Detect which cell encompasses the target text, then output its [x, y] center coordinate. 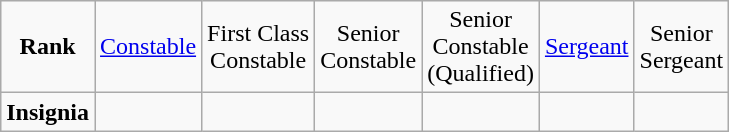
First Class Constable [258, 47]
SeniorSergeant [682, 47]
Senior Constable [368, 47]
Insignia [48, 112]
Sergeant [586, 47]
Senior Constable (Qualified) [481, 47]
Rank [48, 47]
Constable [148, 47]
